Return the [x, y] coordinate for the center point of the cell that contains the specified text.  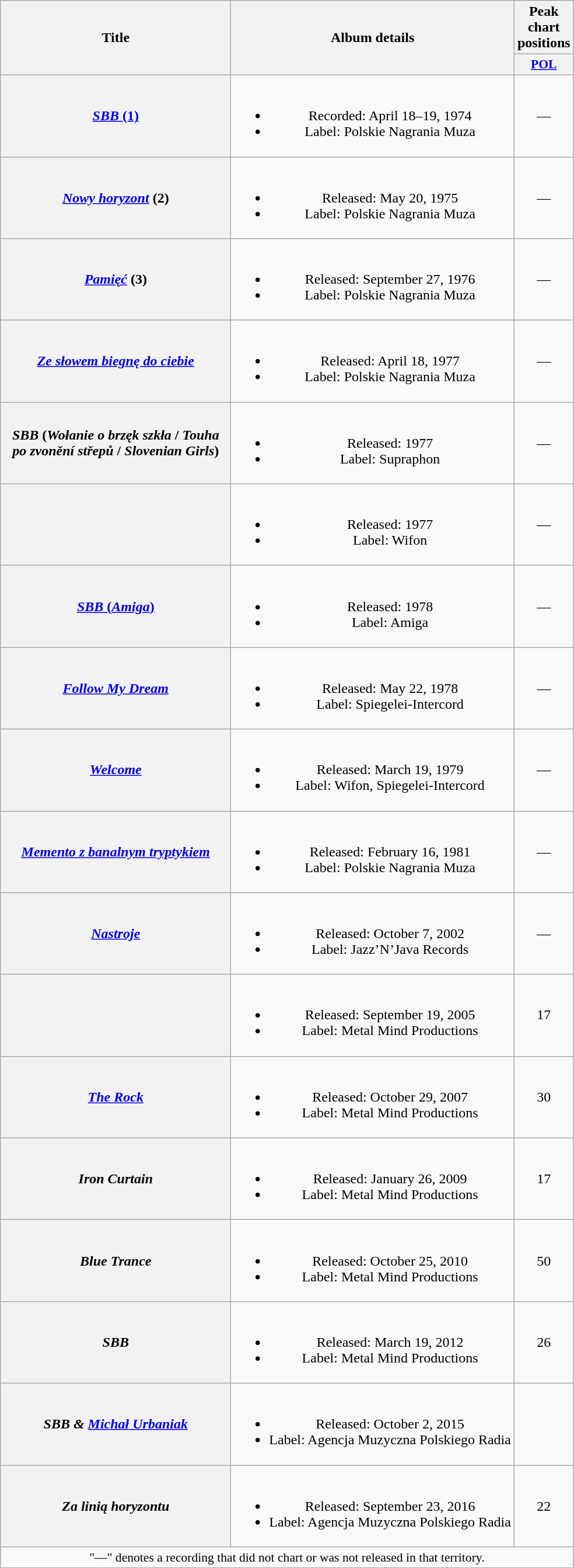
Welcome [116, 770]
Released: May 22, 1978Label: Spiegelei-Intercord [373, 688]
Released: September 19, 2005Label: Metal Mind Productions [373, 1015]
50 [544, 1260]
Released: October 7, 2002Label: Jazz’N’Java Records [373, 933]
Released: January 26, 2009Label: Metal Mind Productions [373, 1179]
Released: February 16, 1981Label: Polskie Nagrania Muza [373, 852]
Released: April 18, 1977Label: Polskie Nagrania Muza [373, 361]
Memento z banalnym tryptykiem [116, 852]
The Rock [116, 1097]
22 [544, 1506]
26 [544, 1342]
Iron Curtain [116, 1179]
SBB (Amiga) [116, 607]
SBB (1) [116, 116]
Released: March 19, 2012Label: Metal Mind Productions [373, 1342]
SBB [116, 1342]
Recorded: April 18–19, 1974Label: Polskie Nagrania Muza [373, 116]
30 [544, 1097]
Nowy horyzont (2) [116, 197]
Title [116, 38]
Released: October 25, 2010Label: Metal Mind Productions [373, 1260]
Ze słowem biegnę do ciebie [116, 361]
Released: October 29, 2007Label: Metal Mind Productions [373, 1097]
Released: 1977Label: Wifon [373, 525]
Released: March 19, 1979Label: Wifon, Spiegelei-Intercord [373, 770]
Pamięć (3) [116, 280]
Released: October 2, 2015Label: Agencja Muzyczna Polskiego Radia [373, 1424]
Follow My Dream [116, 688]
Released: September 23, 2016Label: Agencja Muzyczna Polskiego Radia [373, 1506]
Za linią horyzontu [116, 1506]
Released: September 27, 1976Label: Polskie Nagrania Muza [373, 280]
POL [544, 65]
Blue Trance [116, 1260]
Released: 1978Label: Amiga [373, 607]
Album details [373, 38]
SBB & Michał Urbaniak [116, 1424]
Nastroje [116, 933]
Released: May 20, 1975Label: Polskie Nagrania Muza [373, 197]
SBB (Wołanie o brzęk szkła / Touha po zvonění střepů / Slovenian Girls) [116, 443]
Peak chart positions [544, 27]
"—" denotes a recording that did not chart or was not released in that territory. [287, 1557]
Released: 1977Label: Supraphon [373, 443]
